Scan for the cell matching the given text and deliver its (X, Y) coordinate at center. 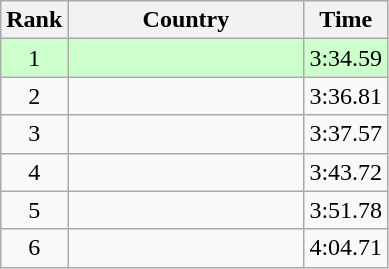
Country (186, 20)
Time (346, 20)
3 (34, 134)
Rank (34, 20)
3:36.81 (346, 96)
3:43.72 (346, 172)
4 (34, 172)
3:51.78 (346, 210)
3:37.57 (346, 134)
6 (34, 248)
5 (34, 210)
2 (34, 96)
3:34.59 (346, 58)
4:04.71 (346, 248)
1 (34, 58)
